For the text-containing cell, return its midpoint in [x, y] coordinate format. 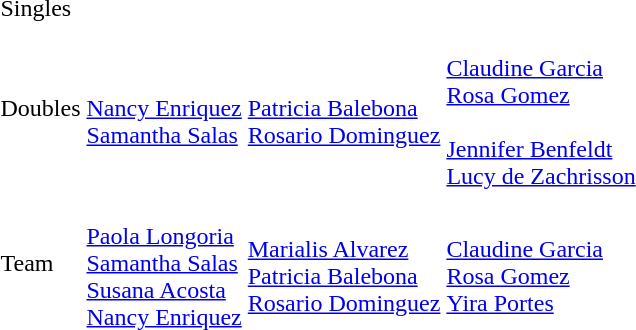
Nancy EnriquezSamantha Salas [164, 108]
Patricia BalebonaRosario Dominguez [344, 108]
